Output the (X, Y) coordinate of the center of the cell containing the given text.  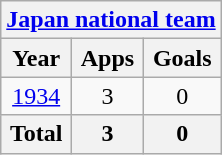
Apps (108, 58)
1934 (36, 96)
Goals (182, 58)
Total (36, 134)
Japan national team (111, 20)
Year (36, 58)
